Extract the (x, y) coordinate from the center of the cell holding the provided text.  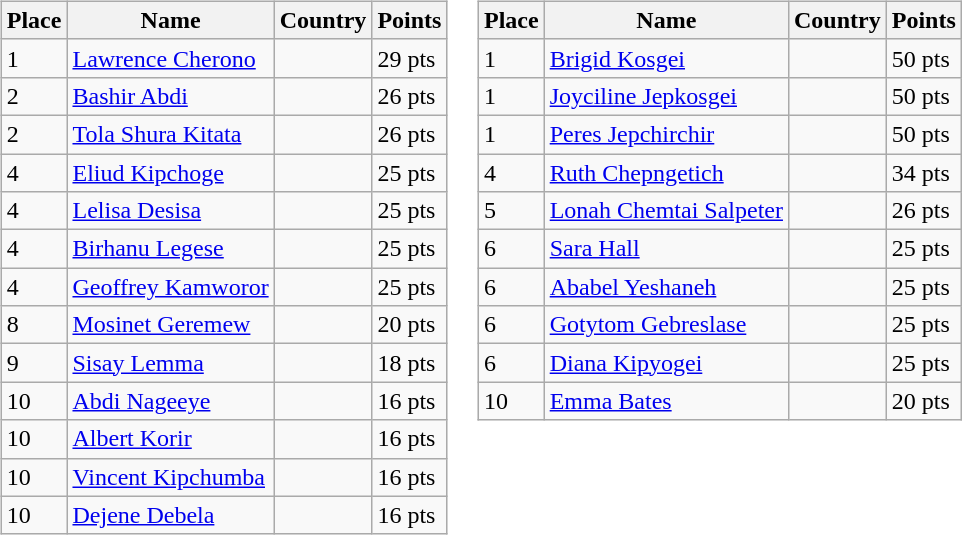
Brigid Kosgei (666, 58)
Vincent Kipchumba (170, 477)
Lonah Chemtai Salpeter (666, 211)
5 (511, 211)
Eliud Kipchoge (170, 173)
Gotytom Gebreslase (666, 325)
Lelisa Desisa (170, 211)
8 (34, 325)
Peres Jepchirchir (666, 134)
Dejene Debela (170, 515)
Albert Korir (170, 439)
Bashir Abdi (170, 96)
Sara Hall (666, 249)
Ruth Chepngetich (666, 173)
9 (34, 363)
29 pts (410, 58)
Tola Shura Kitata (170, 134)
Emma Bates (666, 401)
Abdi Nageeye (170, 401)
Birhanu Legese (170, 249)
Sisay Lemma (170, 363)
Lawrence Cherono (170, 58)
Ababel Yeshaneh (666, 287)
18 pts (410, 363)
Geoffrey Kamworor (170, 287)
Diana Kipyogei (666, 363)
Mosinet Geremew (170, 325)
34 pts (924, 173)
Joyciline Jepkosgei (666, 96)
